Identify which cell holds the provided text, then report its [x, y] central coordinate. 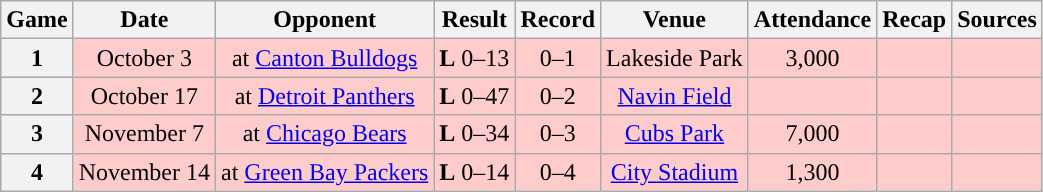
0–1 [558, 58]
Venue [675, 20]
Record [558, 20]
0–4 [558, 172]
L 0–14 [474, 172]
Recap [914, 20]
at Chicago Bears [324, 134]
L 0–47 [474, 96]
City Stadium [675, 172]
L 0–34 [474, 134]
Sources [998, 20]
0–3 [558, 134]
Result [474, 20]
3 [37, 134]
Lakeside Park [675, 58]
November 14 [144, 172]
1 [37, 58]
7,000 [812, 134]
November 7 [144, 134]
L 0–13 [474, 58]
4 [37, 172]
Game [37, 20]
2 [37, 96]
Date [144, 20]
Attendance [812, 20]
Cubs Park [675, 134]
3,000 [812, 58]
October 17 [144, 96]
0–2 [558, 96]
Opponent [324, 20]
at Green Bay Packers [324, 172]
October 3 [144, 58]
at Canton Bulldogs [324, 58]
Navin Field [675, 96]
1,300 [812, 172]
at Detroit Panthers [324, 96]
